Locate the cell with the specified text and output its (X, Y) center coordinate. 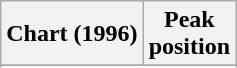
Chart (1996) (72, 34)
Peakposition (189, 34)
